Find where the given text appears and provide that cell's center as (X, Y) coordinate. 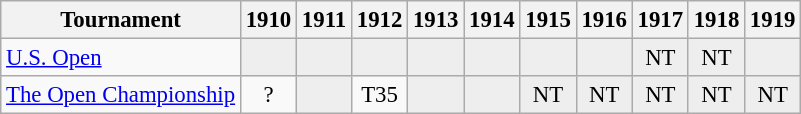
The Open Championship (121, 95)
1913 (436, 20)
1919 (773, 20)
1912 (379, 20)
1915 (548, 20)
? (268, 95)
Tournament (121, 20)
1911 (324, 20)
1916 (604, 20)
1910 (268, 20)
U.S. Open (121, 58)
1917 (660, 20)
T35 (379, 95)
1918 (716, 20)
1914 (492, 20)
